Locate the cell with the specified text and output its [X, Y] center coordinate. 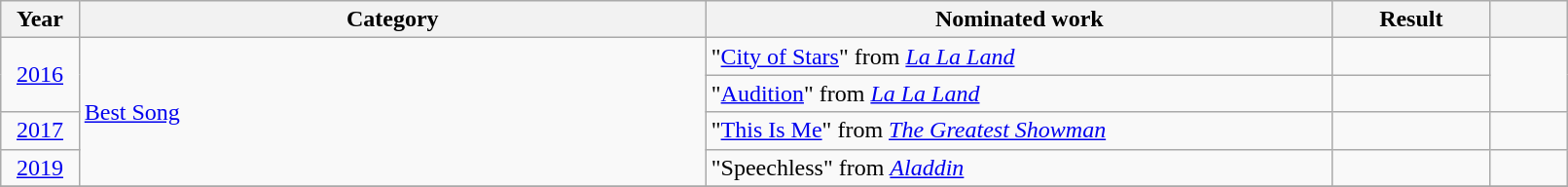
Result [1411, 19]
2017 [40, 131]
Year [40, 19]
Best Song [392, 112]
2019 [40, 168]
2016 [40, 75]
Category [392, 19]
Nominated work [1019, 19]
"This Is Me" from The Greatest Showman [1019, 131]
"Audition" from La La Land [1019, 93]
"City of Stars" from La La Land [1019, 56]
"Speechless" from Aladdin [1019, 168]
